For the text-containing cell, return its midpoint in [x, y] coordinate format. 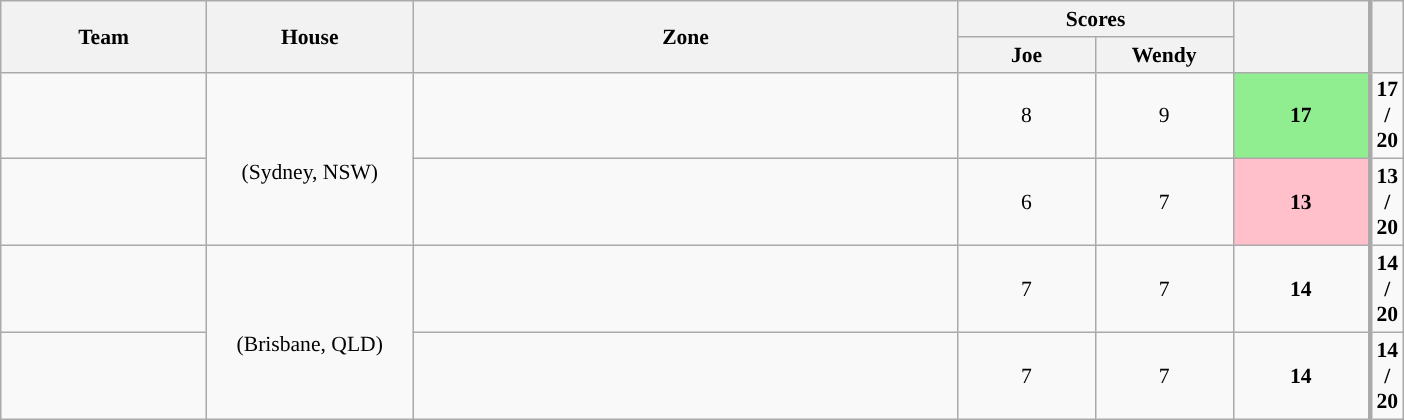
17 / 20 [1386, 116]
17 [1302, 116]
8 [1026, 116]
Team [104, 36]
Joe [1026, 55]
(Brisbane, QLD) [310, 332]
13 / 20 [1386, 202]
6 [1026, 202]
House [310, 36]
13 [1302, 202]
(Sydney, NSW) [310, 158]
9 [1164, 116]
Wendy [1164, 55]
Scores [1096, 19]
Zone [686, 36]
